Find where the given text appears and provide that cell's center as [x, y] coordinate. 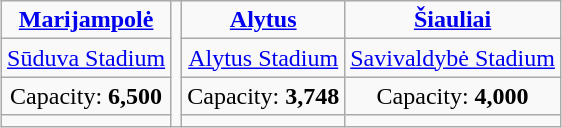
Šiauliai [453, 20]
Capacity: 4,000 [453, 96]
Savivaldybė Stadium [453, 58]
Marijampolė [86, 20]
Sūduva Stadium [86, 58]
Alytus [264, 20]
Capacity: 6,500 [86, 96]
Alytus Stadium [264, 58]
Capacity: 3,748 [264, 96]
